Return the [X, Y] coordinate for the center point of the cell that contains the specified text.  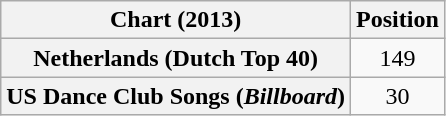
149 [398, 58]
Netherlands (Dutch Top 40) [176, 58]
Position [398, 20]
Chart (2013) [176, 20]
US Dance Club Songs (Billboard) [176, 96]
30 [398, 96]
